Find where the given text appears and provide that cell's center as (X, Y) coordinate. 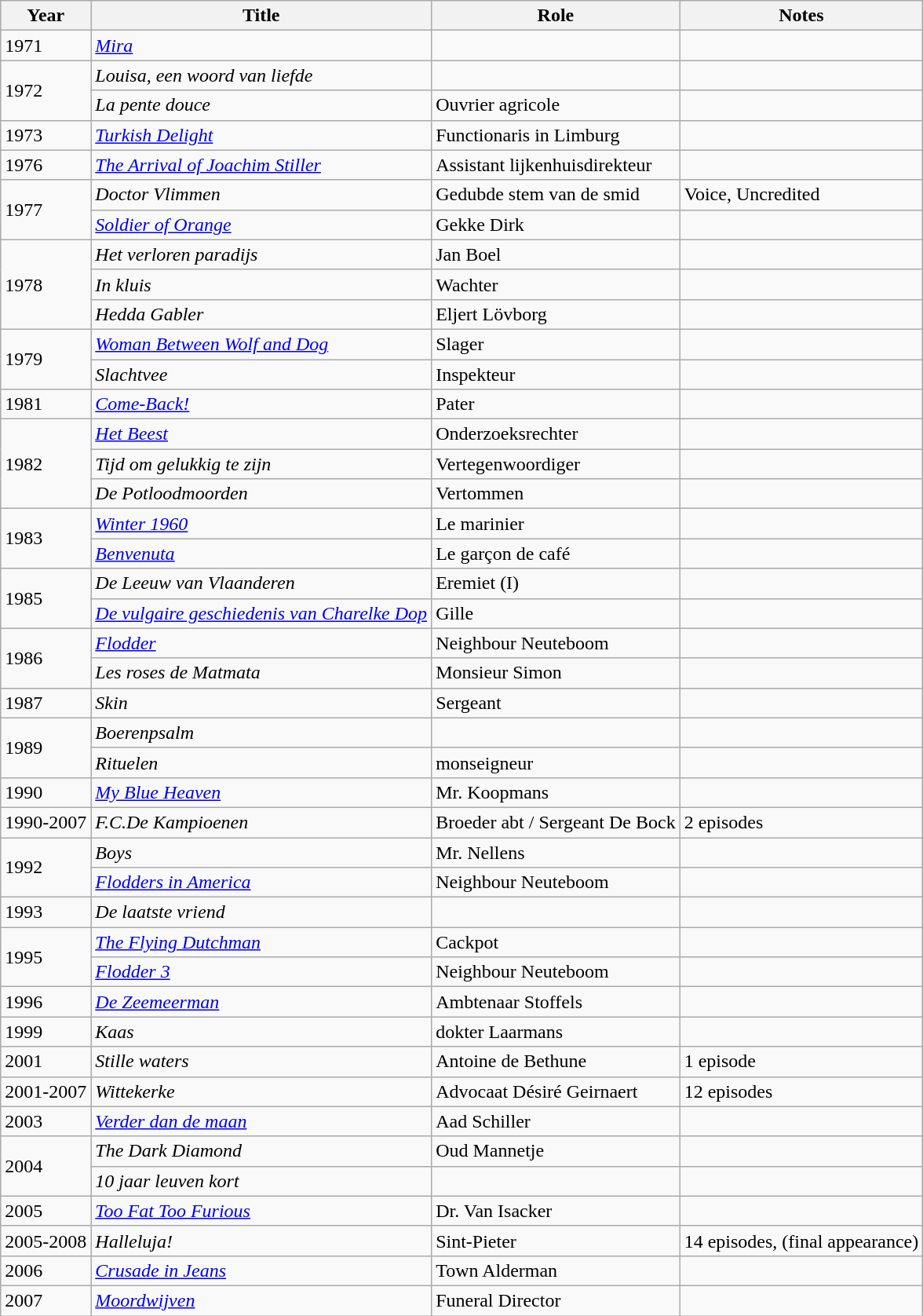
Doctor Vlimmen (261, 195)
Functionaris in Limburg (556, 135)
1992 (46, 867)
1977 (46, 210)
Slachtvee (261, 375)
Mr. Nellens (556, 852)
1976 (46, 165)
Stille waters (261, 1062)
Soldier of Orange (261, 225)
Les roses de Matmata (261, 673)
Hedda Gabler (261, 314)
Wittekerke (261, 1091)
Halleluja! (261, 1241)
Woman Between Wolf and Dog (261, 344)
2001-2007 (46, 1091)
1993 (46, 912)
Le garçon de café (556, 554)
1990 (46, 792)
1979 (46, 359)
Boerenpsalm (261, 733)
Sergeant (556, 703)
Tijd om gelukkig te zijn (261, 464)
2007 (46, 1300)
Oud Mannetje (556, 1151)
monseigneur (556, 762)
1982 (46, 464)
1971 (46, 46)
Ouvrier agricole (556, 105)
Louisa, een woord van liefde (261, 75)
Monsieur Simon (556, 673)
1978 (46, 284)
De laatste vriend (261, 912)
Het Beest (261, 434)
Gekke Dirk (556, 225)
Flodder (261, 643)
Year (46, 16)
De Zeemeerman (261, 1002)
Crusade in Jeans (261, 1270)
2001 (46, 1062)
2006 (46, 1270)
Jan Boel (556, 254)
The Dark Diamond (261, 1151)
De Leeuw van Vlaanderen (261, 583)
Antoine de Bethune (556, 1062)
1973 (46, 135)
Moordwijven (261, 1300)
In kluis (261, 284)
2 episodes (801, 822)
Pater (556, 404)
Slager (556, 344)
Too Fat Too Furious (261, 1211)
Voice, Uncredited (801, 195)
1983 (46, 539)
Wachter (556, 284)
1986 (46, 658)
Boys (261, 852)
Town Alderman (556, 1270)
Aad Schiller (556, 1121)
1990-2007 (46, 822)
Mr. Koopmans (556, 792)
1995 (46, 957)
dokter Laarmans (556, 1032)
1981 (46, 404)
Gedubde stem van de smid (556, 195)
The Flying Dutchman (261, 942)
1996 (46, 1002)
Benvenuta (261, 554)
1989 (46, 748)
Dr. Van Isacker (556, 1211)
10 jaar leuven kort (261, 1181)
Title (261, 16)
Rituelen (261, 762)
La pente douce (261, 105)
1985 (46, 598)
Assistant lijkenhuisdirekteur (556, 165)
Flodders in America (261, 883)
F.C.De Kampioenen (261, 822)
Advocaat Désiré Geirnaert (556, 1091)
Vertommen (556, 494)
Come-Back! (261, 404)
My Blue Heaven (261, 792)
1987 (46, 703)
2004 (46, 1166)
2005-2008 (46, 1241)
Het verloren paradijs (261, 254)
Role (556, 16)
Mira (261, 46)
Broeder abt / Sergeant De Bock (556, 822)
Vertegenwoordiger (556, 464)
Cackpot (556, 942)
De vulgaire geschiedenis van Charelke Dop (261, 613)
Eremiet (I) (556, 583)
Eljert Lövborg (556, 314)
Turkish Delight (261, 135)
Onderzoeksrechter (556, 434)
12 episodes (801, 1091)
14 episodes, (final appearance) (801, 1241)
Flodder 3 (261, 972)
Le marinier (556, 524)
1972 (46, 90)
Inspekteur (556, 375)
Skin (261, 703)
Sint-Pieter (556, 1241)
2005 (46, 1211)
2003 (46, 1121)
De Potloodmoorden (261, 494)
1999 (46, 1032)
Kaas (261, 1032)
1 episode (801, 1062)
Ambtenaar Stoffels (556, 1002)
Verder dan de maan (261, 1121)
Winter 1960 (261, 524)
Notes (801, 16)
Funeral Director (556, 1300)
The Arrival of Joachim Stiller (261, 165)
Gille (556, 613)
